Find where the given text appears and provide that cell's center as (x, y) coordinate. 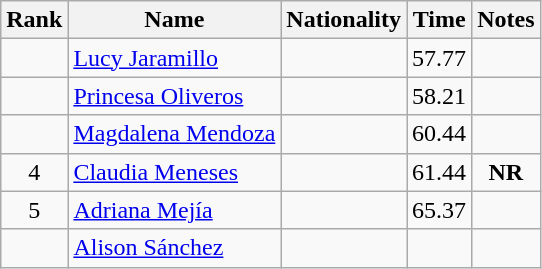
4 (34, 172)
Time (440, 20)
Adriana Mejía (174, 210)
Alison Sánchez (174, 248)
NR (506, 172)
Rank (34, 20)
61.44 (440, 172)
65.37 (440, 210)
Name (174, 20)
57.77 (440, 58)
Claudia Meneses (174, 172)
Nationality (344, 20)
58.21 (440, 96)
Magdalena Mendoza (174, 134)
5 (34, 210)
60.44 (440, 134)
Notes (506, 20)
Lucy Jaramillo (174, 58)
Princesa Oliveros (174, 96)
